Scan for the cell matching the given text and deliver its [X, Y] coordinate at center. 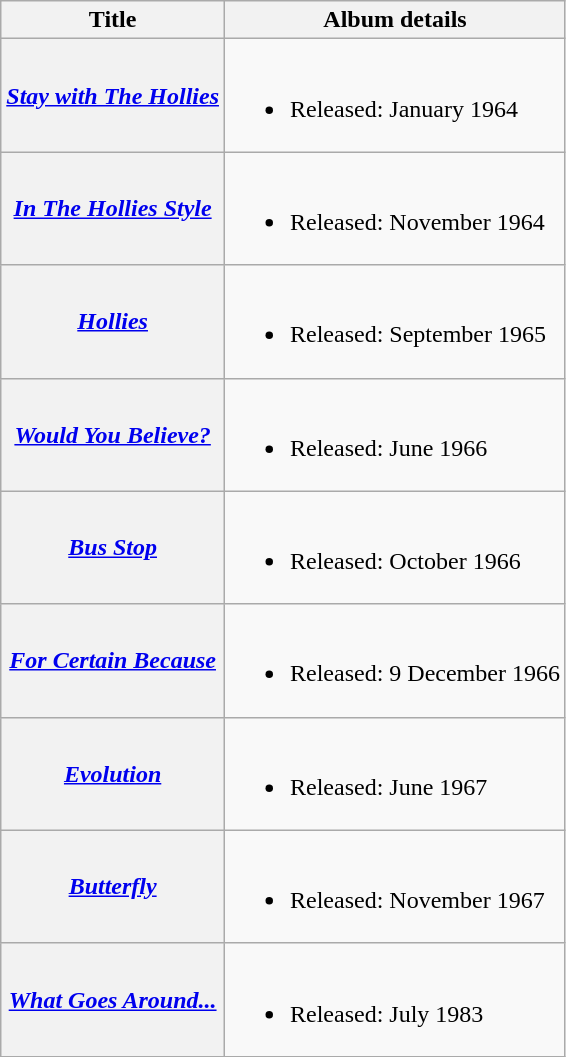
Title [113, 20]
Released: June 1967 [396, 774]
Evolution [113, 774]
Hollies [113, 322]
Butterfly [113, 886]
Album details [396, 20]
Released: January 1964 [396, 96]
Released: 9 December 1966 [396, 660]
Bus Stop [113, 548]
Stay with The Hollies [113, 96]
In The Hollies Style [113, 208]
What Goes Around... [113, 1000]
Released: June 1966 [396, 434]
Released: November 1964 [396, 208]
Released: October 1966 [396, 548]
For Certain Because [113, 660]
Would You Believe? [113, 434]
Released: November 1967 [396, 886]
Released: July 1983 [396, 1000]
Released: September 1965 [396, 322]
